Find where the given text appears and provide that cell's center as (x, y) coordinate. 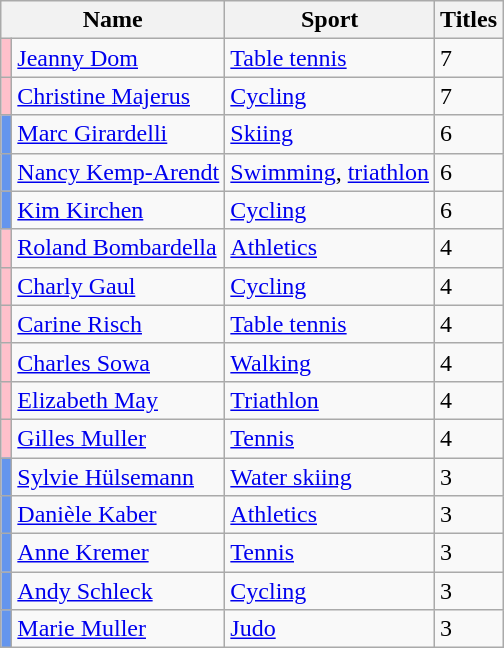
Danièle Kaber (118, 515)
Elizabeth May (118, 400)
Gilles Muller (118, 438)
Nancy Kemp-Arendt (118, 172)
Swimming, triathlon (330, 172)
Kim Kirchen (118, 210)
Judo (330, 629)
Marie Muller (118, 629)
Andy Schleck (118, 591)
Carine Risch (118, 324)
Water skiing (330, 477)
Walking (330, 362)
Sylvie Hülsemann (118, 477)
Sport (330, 20)
Anne Kremer (118, 553)
Marc Girardelli (118, 134)
Skiing (330, 134)
Roland Bombardella (118, 248)
Charly Gaul (118, 286)
Titles (469, 20)
Charles Sowa (118, 362)
Name (113, 20)
Jeanny Dom (118, 58)
Christine Majerus (118, 96)
Triathlon (330, 400)
